Search for the cell housing the specified text and yield its [X, Y] center coordinate. 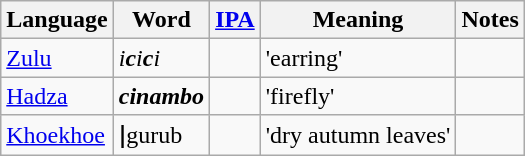
Notes [490, 20]
'dry autumn leaves' [358, 135]
Language [57, 20]
Word [161, 20]
cinambo [161, 96]
IPA [236, 20]
Hadza [57, 96]
'firefly' [358, 96]
icici [161, 58]
Meaning [358, 20]
'earring' [358, 58]
ǀgurub [161, 135]
Khoekhoe [57, 135]
Zulu [57, 58]
